Extract the [x, y] coordinate from the center of the cell holding the provided text.  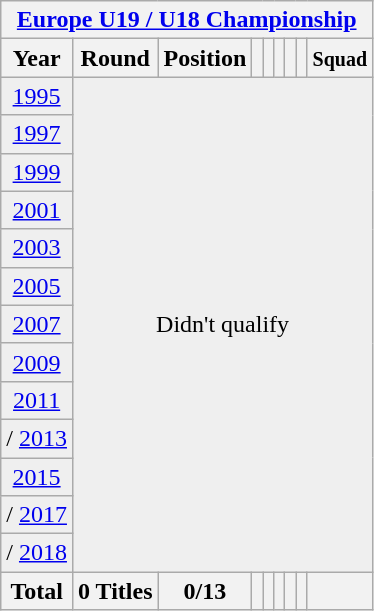
2005 [37, 286]
Year [37, 58]
/ 2018 [37, 553]
/ 2013 [37, 438]
2009 [37, 362]
Round [115, 58]
1997 [37, 134]
1999 [37, 172]
2001 [37, 210]
Total [37, 591]
Europe U19 / U18 Championship [187, 20]
2003 [37, 248]
0 Titles [115, 591]
/ 2017 [37, 515]
Squad [340, 58]
2015 [37, 477]
0/13 [205, 591]
2011 [37, 400]
Position [205, 58]
1995 [37, 96]
2007 [37, 324]
Didn't qualify [222, 324]
